Determine the [X, Y] coordinate at the center of the cell enclosing the given text.  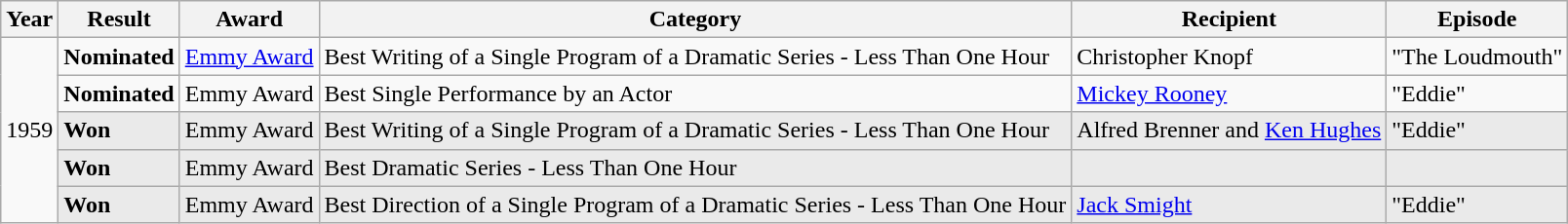
Jack Smight [1229, 205]
Recipient [1229, 19]
Best Dramatic Series - Less Than One Hour [695, 168]
Award [250, 19]
Christopher Knopf [1229, 56]
Result [119, 19]
Category [695, 19]
Mickey Rooney [1229, 93]
Best Single Performance by an Actor [695, 93]
Best Direction of a Single Program of a Dramatic Series - Less Than One Hour [695, 205]
Episode [1477, 19]
Year [29, 19]
1959 [29, 131]
Alfred Brenner and Ken Hughes [1229, 131]
"The Loudmouth" [1477, 56]
